From the cell containing the given text, extract its center point as [x, y] coordinate. 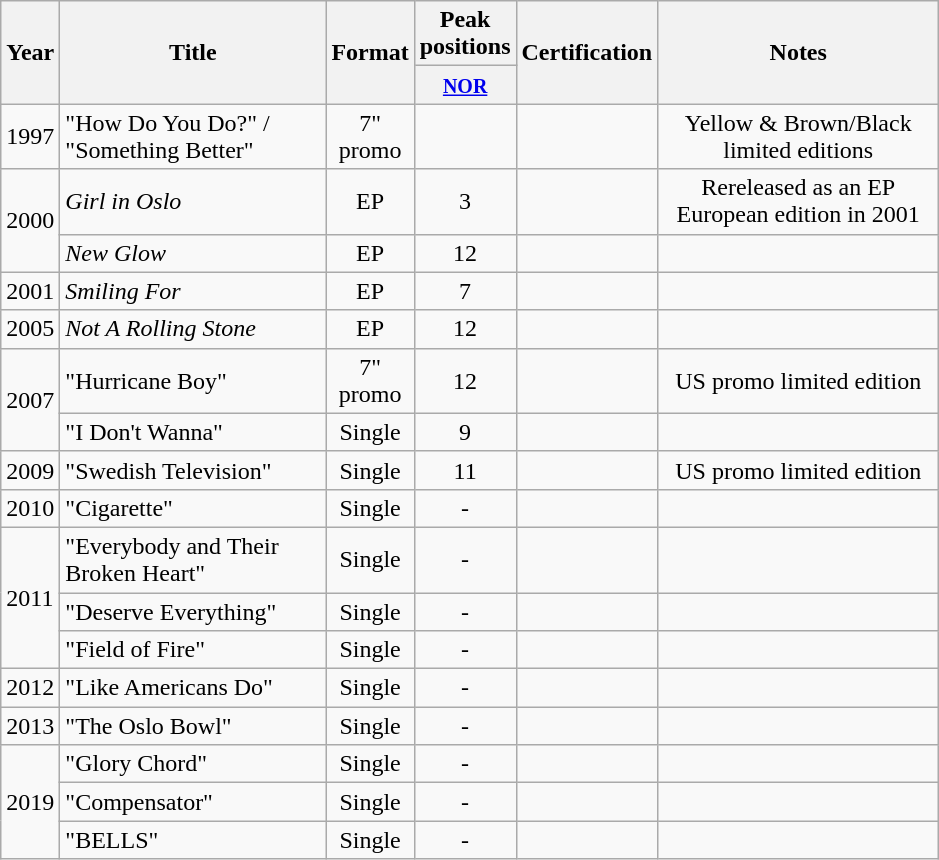
Title [193, 52]
Girl in Oslo [193, 202]
"Field of Fire" [193, 650]
New Glow [193, 253]
Not A Rolling Stone [193, 329]
"Everybody and Their Broken Heart" [193, 560]
2013 [30, 726]
2010 [30, 508]
"BELLS" [193, 840]
2012 [30, 688]
9 [465, 432]
"Deserve Everything" [193, 611]
2005 [30, 329]
1997 [30, 136]
"Glory Chord" [193, 764]
Notes [798, 52]
2001 [30, 291]
"How Do You Do?" / "Something Better" [193, 136]
"Cigarette" [193, 508]
Yellow & Brown/Black limited editions [798, 136]
"Like Americans Do" [193, 688]
"Swedish Television" [193, 470]
Format [370, 52]
Rereleased as an EP European edition in 2001 [798, 202]
7 [465, 291]
2011 [30, 598]
2007 [30, 400]
2019 [30, 802]
"Hurricane Boy" [193, 380]
"The Oslo Bowl" [193, 726]
"I Don't Wanna" [193, 432]
11 [465, 470]
Certification [587, 52]
Smiling For [193, 291]
Peak positions [465, 34]
2009 [30, 470]
3 [465, 202]
NOR [465, 85]
2000 [30, 220]
"Compensator" [193, 802]
Year [30, 52]
